Identify which cell holds the provided text, then report its [x, y] central coordinate. 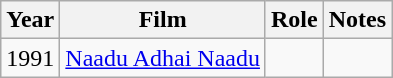
Role [294, 20]
Film [163, 20]
Naadu Adhai Naadu [163, 58]
Year [30, 20]
1991 [30, 58]
Notes [357, 20]
